Return (X, Y) of the center of cell containing provided text 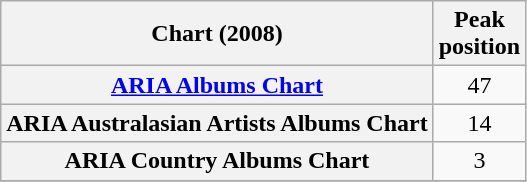
3 (479, 161)
14 (479, 123)
Chart (2008) (217, 34)
Peakposition (479, 34)
47 (479, 85)
ARIA Country Albums Chart (217, 161)
ARIA Australasian Artists Albums Chart (217, 123)
ARIA Albums Chart (217, 85)
